Determine the (X, Y) coordinate at the center of the cell enclosing the given text.  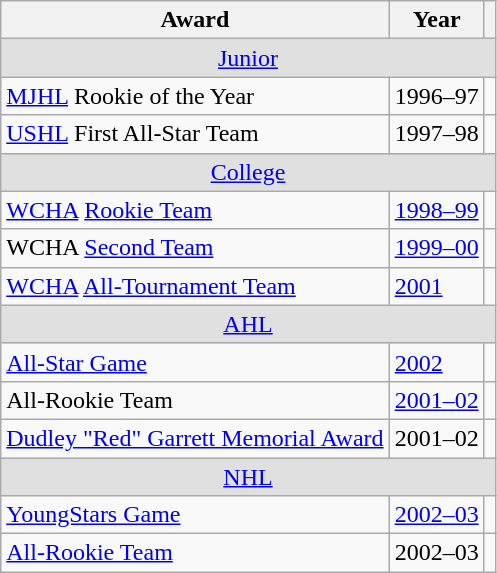
Dudley "Red" Garrett Memorial Award (195, 438)
Award (195, 20)
USHL First All-Star Team (195, 134)
AHL (248, 324)
1999–00 (436, 248)
2001 (436, 286)
WCHA All-Tournament Team (195, 286)
NHL (248, 477)
1998–99 (436, 210)
All-Star Game (195, 362)
WCHA Rookie Team (195, 210)
Junior (248, 58)
1996–97 (436, 96)
2002 (436, 362)
College (248, 172)
WCHA Second Team (195, 248)
Year (436, 20)
1997–98 (436, 134)
YoungStars Game (195, 515)
MJHL Rookie of the Year (195, 96)
